From the cell containing the given text, extract its center point as [X, Y] coordinate. 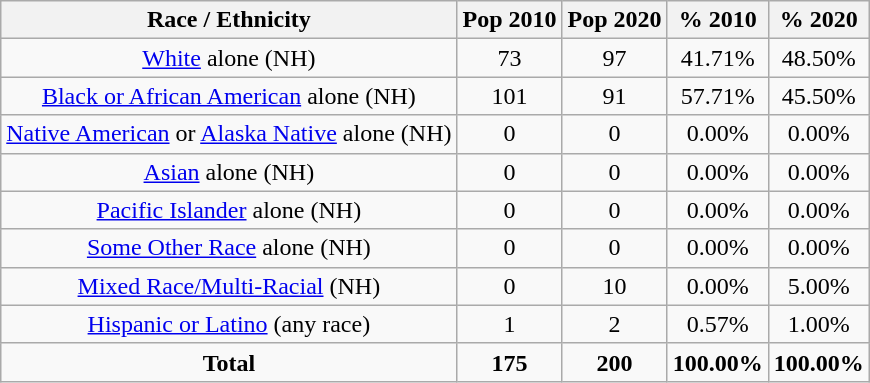
97 [614, 58]
Race / Ethnicity [229, 20]
Pop 2010 [510, 20]
White alone (NH) [229, 58]
1 [510, 324]
2 [614, 324]
41.71% [718, 58]
Black or African American alone (NH) [229, 96]
% 2020 [818, 20]
175 [510, 362]
Hispanic or Latino (any race) [229, 324]
48.50% [818, 58]
Native American or Alaska Native alone (NH) [229, 134]
91 [614, 96]
1.00% [818, 324]
Total [229, 362]
Asian alone (NH) [229, 172]
57.71% [718, 96]
101 [510, 96]
10 [614, 286]
Mixed Race/Multi-Racial (NH) [229, 286]
Pop 2020 [614, 20]
200 [614, 362]
Pacific Islander alone (NH) [229, 210]
5.00% [818, 286]
Some Other Race alone (NH) [229, 248]
73 [510, 58]
% 2010 [718, 20]
45.50% [818, 96]
0.57% [718, 324]
